Pinpoint the cell where the given text exists, returning its (X, Y) midpoint coordinate. 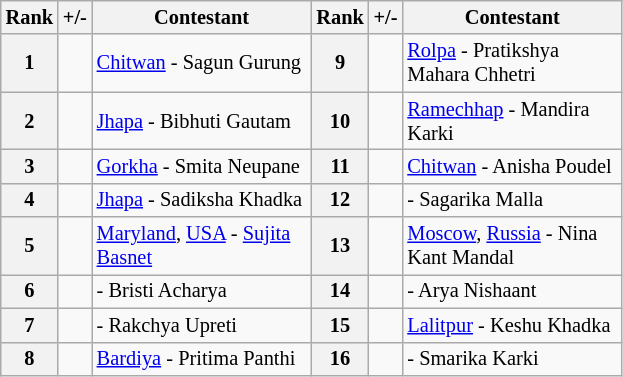
Lalitpur - Keshu Khadka (512, 325)
- Arya Nishaant (512, 291)
- Rakchya Upreti (202, 325)
Jhapa - Bibhuti Gautam (202, 121)
Ramechhap - Mandira Karki (512, 121)
15 (340, 325)
5 (30, 246)
Maryland, USA - Sujita Basnet (202, 246)
Rolpa - Pratikshya Mahara Chhetri (512, 63)
- Smarika Karki (512, 359)
Jhapa - Sadiksha Khadka (202, 200)
6 (30, 291)
9 (340, 63)
Chitwan - Anisha Poudel (512, 166)
10 (340, 121)
7 (30, 325)
13 (340, 246)
3 (30, 166)
14 (340, 291)
16 (340, 359)
- Sagarika Malla (512, 200)
4 (30, 200)
- Bristi Acharya (202, 291)
Gorkha - Smita Neupane (202, 166)
1 (30, 63)
11 (340, 166)
Chitwan - Sagun Gurung (202, 63)
8 (30, 359)
2 (30, 121)
12 (340, 200)
Bardiya - Pritima Panthi (202, 359)
Moscow, Russia - Nina Kant Mandal (512, 246)
